Output the [x, y] coordinate of the center of the cell containing the given text.  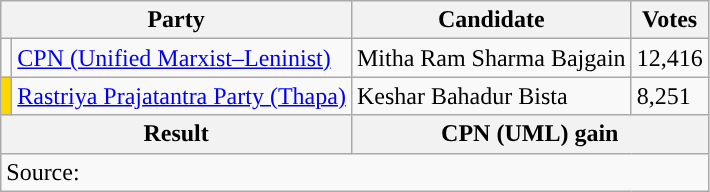
Source: [354, 172]
12,416 [670, 58]
Keshar Bahadur Bista [491, 96]
Votes [670, 20]
CPN (Unified Marxist–Leninist) [182, 58]
Candidate [491, 20]
Rastriya Prajatantra Party (Thapa) [182, 96]
Party [176, 20]
Result [176, 134]
CPN (UML) gain [530, 134]
8,251 [670, 96]
Mitha Ram Sharma Bajgain [491, 58]
